Scan for the cell matching the given text and deliver its [X, Y] coordinate at center. 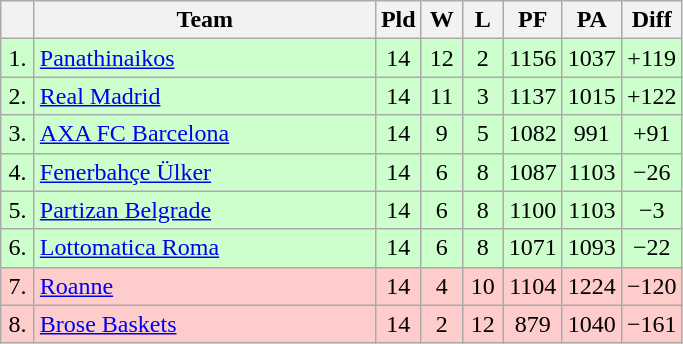
Diff [652, 20]
Partizan Belgrade [204, 210]
5. [18, 210]
Fenerbahçe Ülker [204, 172]
Real Madrid [204, 96]
3. [18, 134]
6. [18, 248]
−22 [652, 248]
4 [442, 286]
+91 [652, 134]
1071 [532, 248]
Team [204, 20]
−120 [652, 286]
W [442, 20]
−26 [652, 172]
1040 [592, 324]
+119 [652, 58]
1. [18, 58]
1015 [592, 96]
Panathinaikos [204, 58]
−3 [652, 210]
1156 [532, 58]
2. [18, 96]
1224 [592, 286]
3 [482, 96]
1037 [592, 58]
+122 [652, 96]
PA [592, 20]
1087 [532, 172]
1104 [532, 286]
8. [18, 324]
10 [482, 286]
L [482, 20]
Brose Baskets [204, 324]
7. [18, 286]
4. [18, 172]
1137 [532, 96]
1093 [592, 248]
AXA FC Barcelona [204, 134]
9 [442, 134]
Lottomatica Roma [204, 248]
PF [532, 20]
991 [592, 134]
1082 [532, 134]
Roanne [204, 286]
1100 [532, 210]
Pld [398, 20]
−161 [652, 324]
11 [442, 96]
5 [482, 134]
879 [532, 324]
